For the text-containing cell, return its midpoint in [x, y] coordinate format. 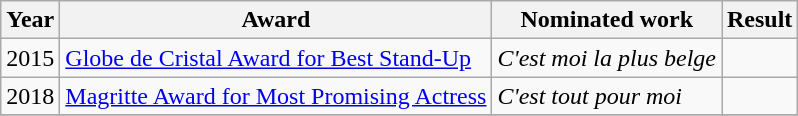
Award [276, 20]
Magritte Award for Most Promising Actress [276, 96]
Nominated work [607, 20]
2015 [30, 58]
2018 [30, 96]
C'est moi la plus belge [607, 58]
C'est tout pour moi [607, 96]
Year [30, 20]
Globe de Cristal Award for Best Stand-Up [276, 58]
Result [760, 20]
